Return [x, y] of the center of cell containing provided text 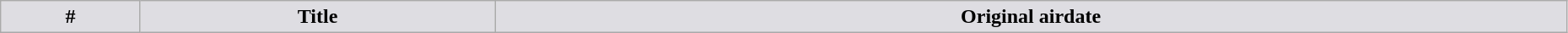
Original airdate [1031, 17]
# [71, 17]
Title [317, 17]
